Capture the cell that displays the provided text and extract its (x, y) central coordinate. 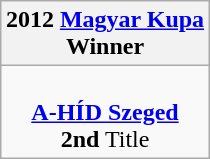
A-HÍD Szeged2nd Title (104, 112)
2012 Magyar KupaWinner (104, 34)
